Search for the cell housing the specified text and yield its [X, Y] center coordinate. 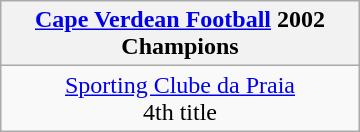
Sporting Clube da Praia4th title [180, 98]
Cape Verdean Football 2002Champions [180, 34]
